Locate the cell with the specified text and output its (X, Y) center coordinate. 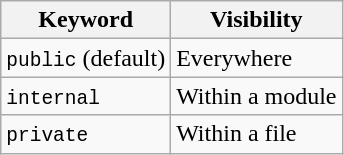
internal (86, 96)
Within a module (256, 96)
Keyword (86, 20)
Within a file (256, 134)
public (default) (86, 58)
Visibility (256, 20)
private (86, 134)
Everywhere (256, 58)
